Capture the cell that displays the provided text and extract its (x, y) central coordinate. 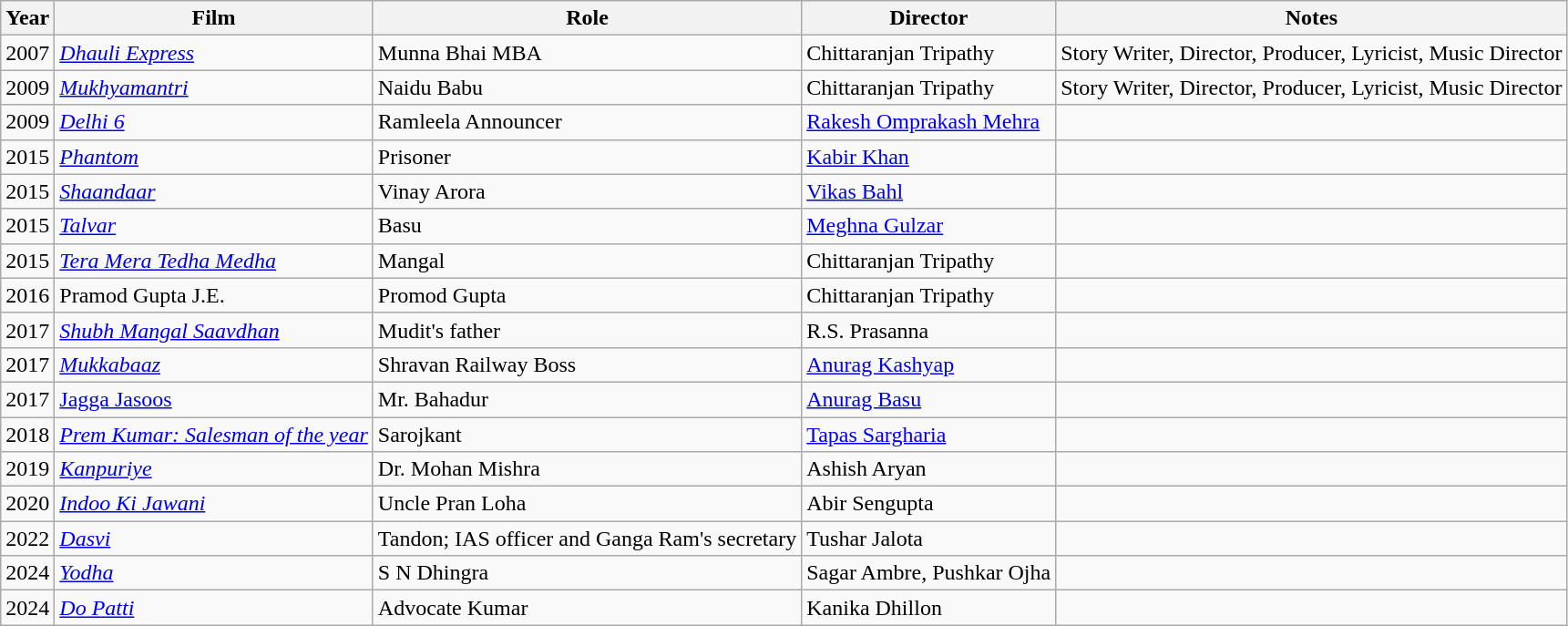
Kanpuriye (213, 469)
Naidu Babu (587, 87)
Meghna Gulzar (929, 226)
Year (27, 18)
Dasvi (213, 539)
Mr. Bahadur (587, 399)
Tera Mera Tedha Medha (213, 261)
S N Dhingra (587, 573)
Jagga Jasoos (213, 399)
Tushar Jalota (929, 539)
Role (587, 18)
Anurag Basu (929, 399)
Vinay Arora (587, 191)
Do Patti (213, 608)
Sarojkant (587, 435)
2007 (27, 53)
Film (213, 18)
Dhauli Express (213, 53)
2019 (27, 469)
Dr. Mohan Mishra (587, 469)
Ramleela Announcer (587, 122)
Promod Gupta (587, 295)
2018 (27, 435)
Tandon; IAS officer and Ganga Ram's secretary (587, 539)
Munna Bhai MBA (587, 53)
Prisoner (587, 157)
Kabir Khan (929, 157)
2022 (27, 539)
Yodha (213, 573)
Notes (1312, 18)
Anurag Kashyap (929, 364)
Mudit's father (587, 330)
Phantom (213, 157)
Indoo Ki Jawani (213, 504)
Delhi 6 (213, 122)
Mukhyamantri (213, 87)
Talvar (213, 226)
Prem Kumar: Salesman of the year (213, 435)
Mukkabaaz (213, 364)
Director (929, 18)
Sagar Ambre, Pushkar Ojha (929, 573)
Abir Sengupta (929, 504)
Shubh Mangal Saavdhan (213, 330)
Pramod Gupta J.E. (213, 295)
Uncle Pran Loha (587, 504)
R.S. Prasanna (929, 330)
Mangal (587, 261)
Tapas Sargharia (929, 435)
Rakesh Omprakash Mehra (929, 122)
Basu (587, 226)
Vikas Bahl (929, 191)
Shravan Railway Boss (587, 364)
2020 (27, 504)
Ashish Aryan (929, 469)
Shaandaar (213, 191)
2016 (27, 295)
Kanika Dhillon (929, 608)
Advocate Kumar (587, 608)
